Output the (X, Y) coordinate of the center of the cell containing the given text.  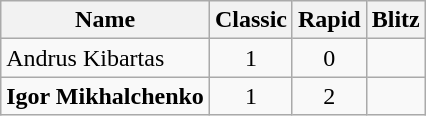
Rapid (329, 20)
Blitz (396, 20)
0 (329, 58)
2 (329, 96)
Igor Mikhalchenko (106, 96)
Andrus Kibartas (106, 58)
Name (106, 20)
Classic (250, 20)
